Return [X, Y] of the center of cell containing provided text 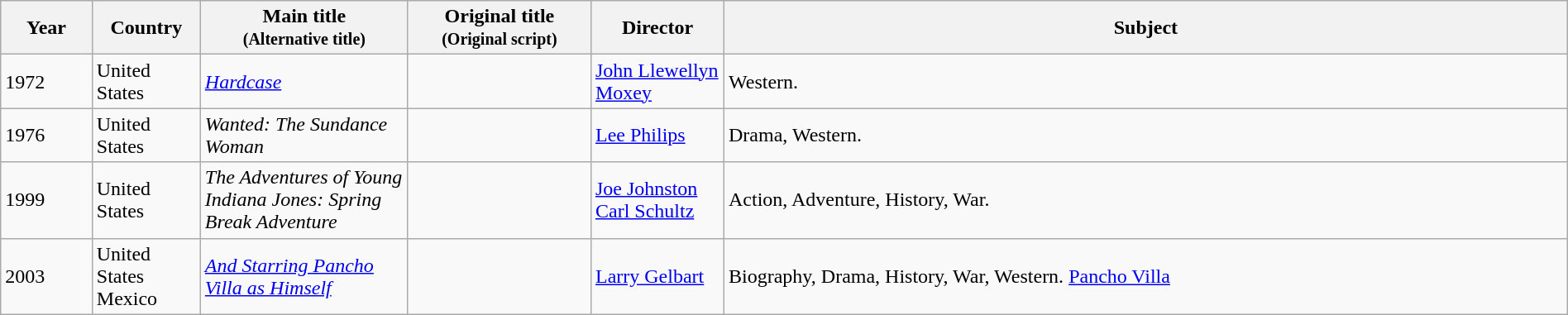
John Llewellyn Moxey [657, 81]
Wanted: The Sundance Woman [304, 136]
1972 [46, 81]
Lee Philips [657, 136]
The Adventures of Young Indiana Jones: Spring Break Adventure [304, 200]
Year [46, 28]
And Starring Pancho Villa as Himself [304, 276]
1999 [46, 200]
2003 [46, 276]
Larry Gelbart [657, 276]
United StatesMexico [146, 276]
Action, Adventure, History, War. [1146, 200]
Drama, Western. [1146, 136]
Western. [1146, 81]
1976 [46, 136]
Hardcase [304, 81]
Main title(Alternative title) [304, 28]
Director [657, 28]
Subject [1146, 28]
Original title(Original script) [500, 28]
Country [146, 28]
Joe JohnstonCarl Schultz [657, 200]
Biography, Drama, History, War, Western. Pancho Villa [1146, 276]
